Provide the (x, y) coordinate of the cell's center where the given text is located.  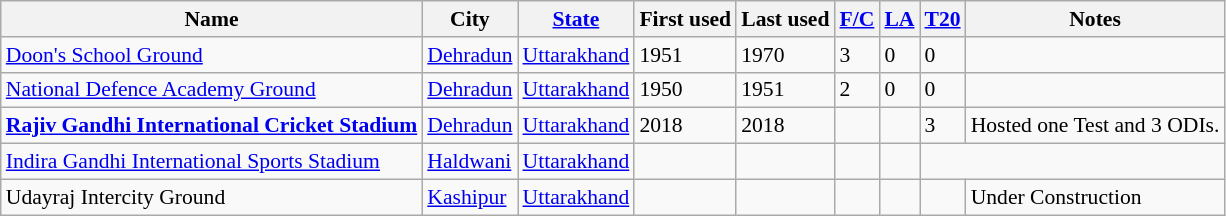
Notes (1096, 19)
1970 (785, 55)
Indira Gandhi International Sports Stadium (212, 162)
Hosted one Test and 3 ODIs. (1096, 126)
National Defence Academy Ground (212, 90)
City (470, 19)
First used (685, 19)
LA (899, 19)
Name (212, 19)
2 (856, 90)
1950 (685, 90)
Haldwani (470, 162)
Rajiv Gandhi International Cricket Stadium (212, 126)
Udayraj Intercity Ground (212, 197)
Kashipur (470, 197)
F/C (856, 19)
T20 (943, 19)
State (576, 19)
Under Construction (1096, 197)
Doon's School Ground (212, 55)
Last used (785, 19)
